Extract the (X, Y) coordinate from the center of the cell holding the provided text.  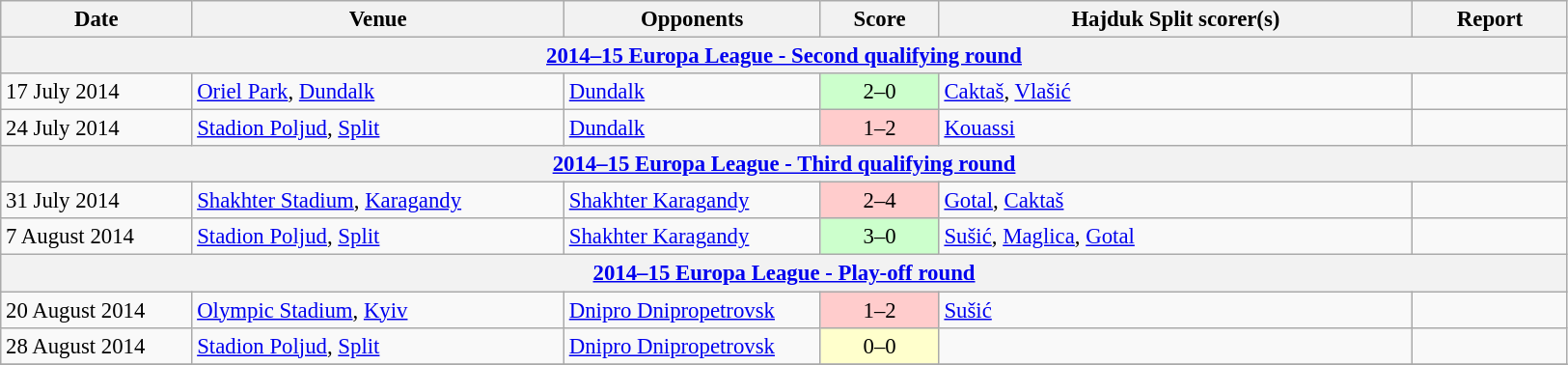
Olympic Stadium, Kyiv (378, 310)
2014–15 Europa League - Second qualifying round (784, 56)
7 August 2014 (96, 237)
Sušić (1175, 310)
2014–15 Europa League - Play-off round (784, 273)
2014–15 Europa League - Third qualifying round (784, 164)
24 July 2014 (96, 128)
Shakhter Stadium, Karagandy (378, 201)
Sušić, Maglica, Gotal (1175, 237)
Report (1490, 19)
Gotal, Caktaš (1175, 201)
Kouassi (1175, 128)
31 July 2014 (96, 201)
Oriel Park, Dundalk (378, 92)
0–0 (880, 346)
Opponents (692, 19)
3–0 (880, 237)
28 August 2014 (96, 346)
Venue (378, 19)
20 August 2014 (96, 310)
Date (96, 19)
Caktaš, Vlašić (1175, 92)
17 July 2014 (96, 92)
2–4 (880, 201)
Score (880, 19)
2–0 (880, 92)
Hajduk Split scorer(s) (1175, 19)
